Return the (x, y) coordinate for the center point of the cell that contains the specified text.  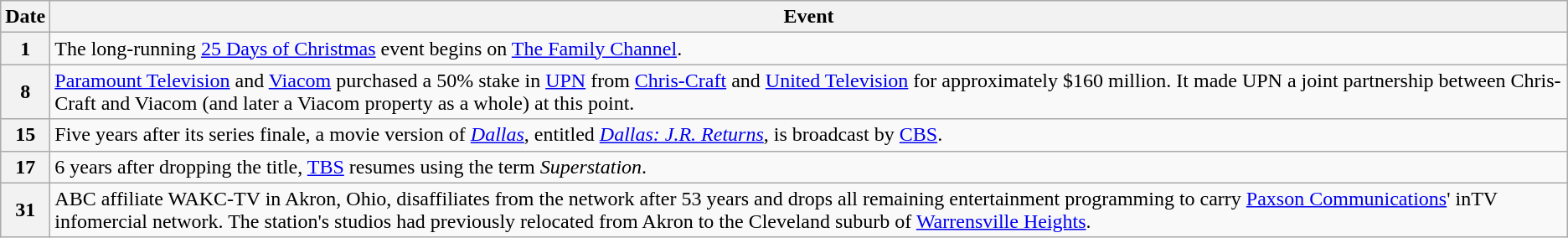
Date (25, 17)
8 (25, 92)
Five years after its series finale, a movie version of Dallas, entitled Dallas: J.R. Returns, is broadcast by CBS. (809, 135)
15 (25, 135)
31 (25, 210)
17 (25, 167)
The long-running 25 Days of Christmas event begins on The Family Channel. (809, 49)
Event (809, 17)
1 (25, 49)
6 years after dropping the title, TBS resumes using the term Superstation. (809, 167)
